Scan for the cell matching the given text and deliver its (x, y) coordinate at center. 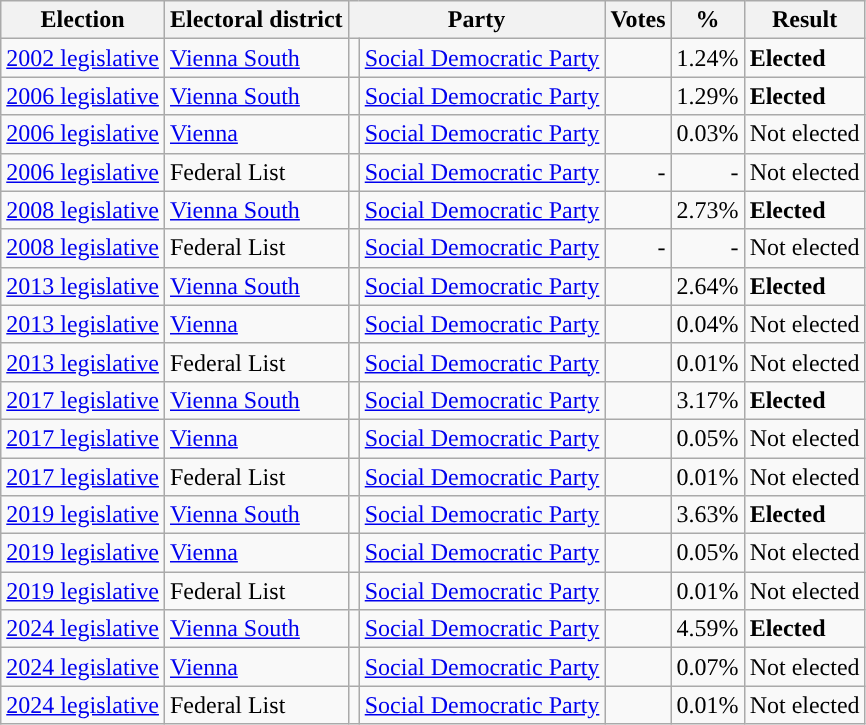
0.07% (708, 667)
0.03% (708, 134)
2.64% (708, 286)
Election (83, 20)
2002 legislative (83, 58)
0.04% (708, 324)
3.17% (708, 400)
Party (476, 20)
% (708, 20)
Result (804, 20)
4.59% (708, 629)
3.63% (708, 515)
1.24% (708, 58)
Votes (638, 20)
2.73% (708, 210)
Electoral district (256, 20)
1.29% (708, 96)
